For the text-containing cell, return its midpoint in (x, y) coordinate format. 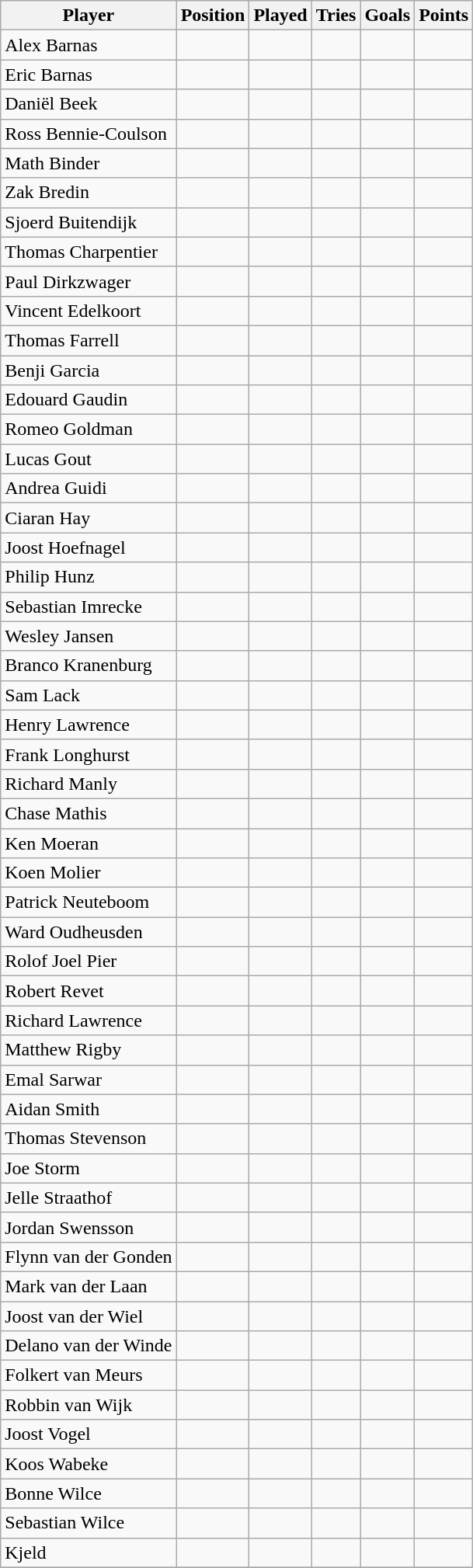
Zak Bredin (89, 193)
Position (213, 16)
Alex Barnas (89, 45)
Math Binder (89, 163)
Sebastian Imrecke (89, 607)
Ross Bennie-Coulson (89, 134)
Philip Hunz (89, 577)
Sebastian Wilce (89, 1523)
Played (280, 16)
Kjeld (89, 1552)
Ward Oudheusden (89, 932)
Thomas Farrell (89, 340)
Paul Dirkzwager (89, 281)
Edouard Gaudin (89, 400)
Joost van der Wiel (89, 1316)
Ken Moeran (89, 843)
Mark van der Laan (89, 1286)
Joe Storm (89, 1168)
Tries (336, 16)
Delano van der Winde (89, 1346)
Rolof Joel Pier (89, 961)
Koen Molier (89, 873)
Koos Wabeke (89, 1464)
Joost Vogel (89, 1434)
Sjoerd Buitendijk (89, 222)
Emal Sarwar (89, 1080)
Wesley Jansen (89, 636)
Daniël Beek (89, 104)
Vincent Edelkoort (89, 311)
Folkert van Meurs (89, 1375)
Robbin van Wijk (89, 1405)
Goals (388, 16)
Frank Longhurst (89, 754)
Richard Lawrence (89, 1020)
Benji Garcia (89, 370)
Player (89, 16)
Aidan Smith (89, 1109)
Chase Mathis (89, 813)
Thomas Stevenson (89, 1139)
Robert Revet (89, 991)
Ciaran Hay (89, 518)
Matthew Rigby (89, 1050)
Romeo Goldman (89, 429)
Thomas Charpentier (89, 252)
Richard Manly (89, 784)
Points (444, 16)
Andrea Guidi (89, 488)
Branco Kranenburg (89, 666)
Patrick Neuteboom (89, 902)
Flynn van der Gonden (89, 1257)
Joost Hoefnagel (89, 548)
Bonne Wilce (89, 1493)
Eric Barnas (89, 75)
Jelle Straathof (89, 1198)
Sam Lack (89, 695)
Jordan Swensson (89, 1227)
Lucas Gout (89, 459)
Henry Lawrence (89, 725)
